Pinpoint the cell where the given text exists, returning its [X, Y] midpoint coordinate. 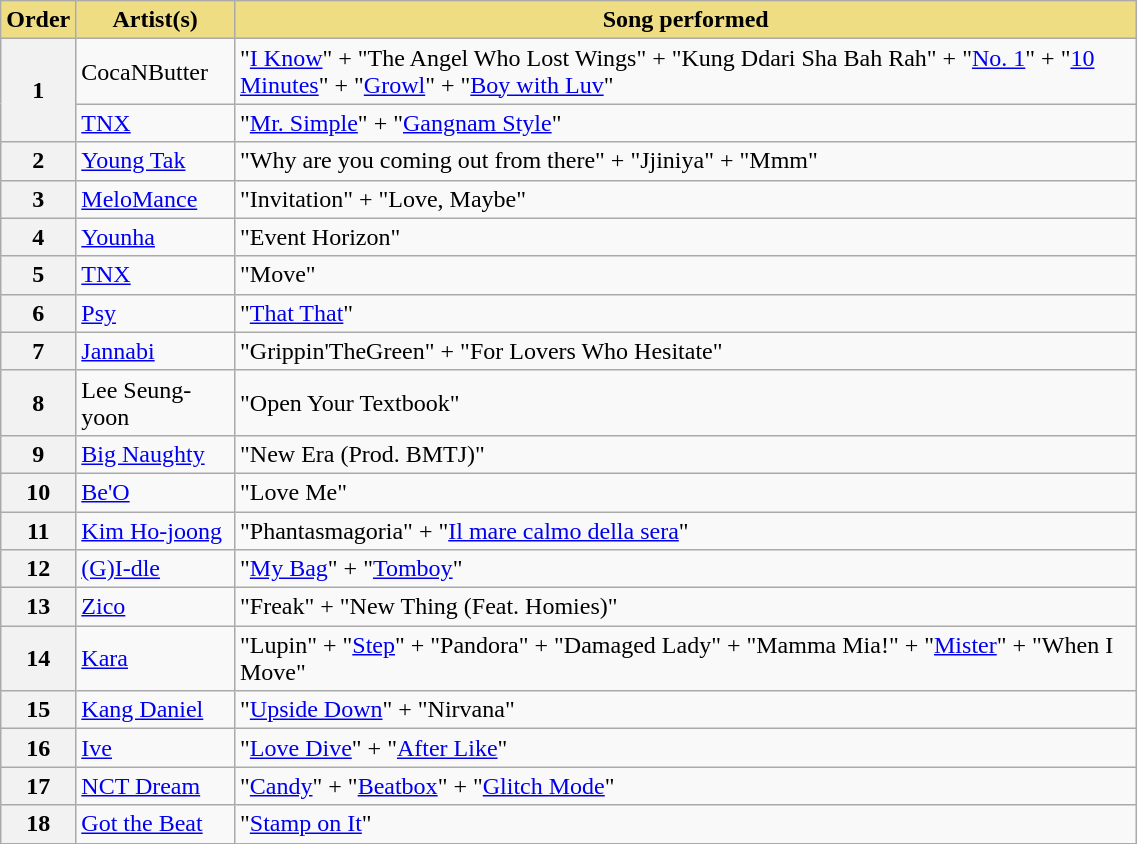
Kim Ho-joong [156, 531]
"Mr. Simple" + "Gangnam Style" [685, 123]
3 [38, 199]
7 [38, 351]
Order [38, 20]
"Lupin" + "Step" + "Pandora" + "Damaged Lady" + "Mamma Mia!" + "Mister" + "When I Move" [685, 658]
"Love Dive" + "After Like" [685, 748]
"Candy" + "Beatbox" + "Glitch Mode" [685, 786]
1 [38, 90]
Ive [156, 748]
11 [38, 531]
CocaNButter [156, 72]
Got the Beat [156, 824]
Jannabi [156, 351]
"Why are you coming out from there" + "Jjiniya" + "Mmm" [685, 161]
13 [38, 607]
9 [38, 454]
5 [38, 275]
Song performed [685, 20]
4 [38, 237]
Younha [156, 237]
8 [38, 402]
2 [38, 161]
Big Naughty [156, 454]
15 [38, 710]
"I Know" + "The Angel Who Lost Wings" + "Kung Ddari Sha Bah Rah" + "No. 1" + "10 Minutes" + "Growl" + "Boy with Luv" [685, 72]
"Open Your Textbook" [685, 402]
"Invitation" + "Love, Maybe" [685, 199]
"Grippin'TheGreen" + "For Lovers Who Hesitate" [685, 351]
"That That" [685, 313]
16 [38, 748]
"Phantasmagoria" + "Il mare calmo della sera" [685, 531]
"Love Me" [685, 492]
"Freak" + "New Thing (Feat. Homies)" [685, 607]
"Upside Down" + "Nirvana" [685, 710]
6 [38, 313]
"Move" [685, 275]
Artist(s) [156, 20]
"Event Horizon" [685, 237]
18 [38, 824]
Zico [156, 607]
14 [38, 658]
"Stamp on It" [685, 824]
Kara [156, 658]
17 [38, 786]
Young Tak [156, 161]
NCT Dream [156, 786]
Psy [156, 313]
12 [38, 569]
Be'O [156, 492]
10 [38, 492]
Kang Daniel [156, 710]
(G)I-dle [156, 569]
"New Era (Prod. BMTJ)" [685, 454]
"My Bag" + "Tomboy" [685, 569]
MeloMance [156, 199]
Lee Seung-yoon [156, 402]
